Provide the [x, y] coordinate of the cell's center where the given text is located.  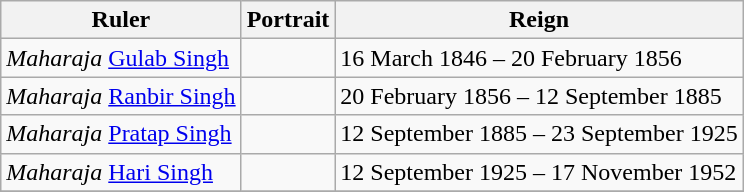
20 February 1856 – 12 September 1885 [539, 96]
Maharaja Hari Singh [121, 172]
12 September 1885 – 23 September 1925 [539, 134]
Portrait [288, 20]
16 March 1846 – 20 February 1856 [539, 58]
Maharaja Pratap Singh [121, 134]
Maharaja Gulab Singh [121, 58]
Maharaja Ranbir Singh [121, 96]
12 September 1925 – 17 November 1952 [539, 172]
Reign [539, 20]
Ruler [121, 20]
